Provide the (x, y) coordinate of the cell's center where the given text is located.  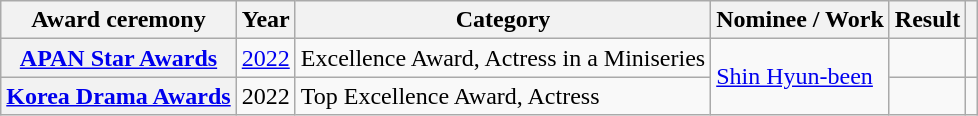
Award ceremony (118, 20)
Result (927, 20)
Year (266, 20)
Nominee / Work (800, 20)
Excellence Award, Actress in a Miniseries (502, 58)
Category (502, 20)
Shin Hyun-been (800, 77)
Korea Drama Awards (118, 96)
APAN Star Awards (118, 58)
Top Excellence Award, Actress (502, 96)
